Find where the given text appears and provide that cell's center as (x, y) coordinate. 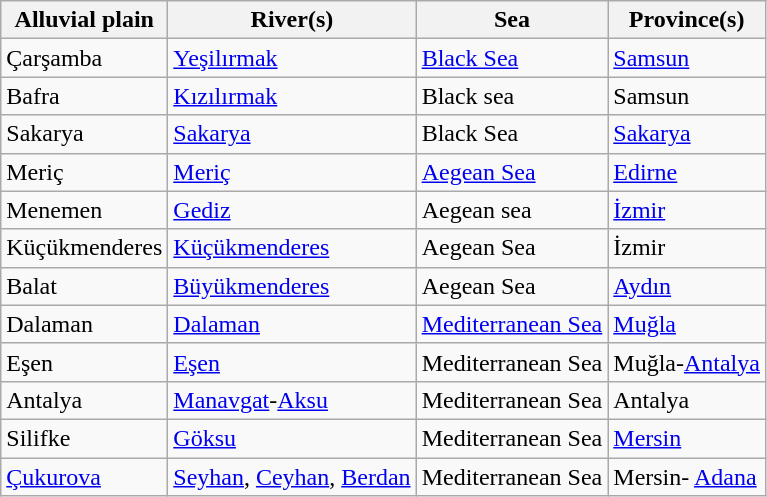
Province(s) (687, 20)
Seyhan, Ceyhan, Berdan (292, 477)
Çarşamba (84, 58)
Mersin (687, 438)
Mersin- Adana (687, 477)
Kızılırmak (292, 96)
River(s) (292, 20)
Bafra (84, 96)
Aegean sea (512, 210)
Balat (84, 286)
Büyükmenderes (292, 286)
Muğla (687, 324)
Alluvial plain (84, 20)
Gediz (292, 210)
Aydın (687, 286)
Muğla-Antalya (687, 362)
Çukurova (84, 477)
Manavgat-Aksu (292, 400)
Edirne (687, 172)
Yeşilırmak (292, 58)
Black sea (512, 96)
Menemen (84, 210)
Silifke (84, 438)
Sea (512, 20)
Göksu (292, 438)
